Pinpoint the cell where the given text exists, returning its [X, Y] midpoint coordinate. 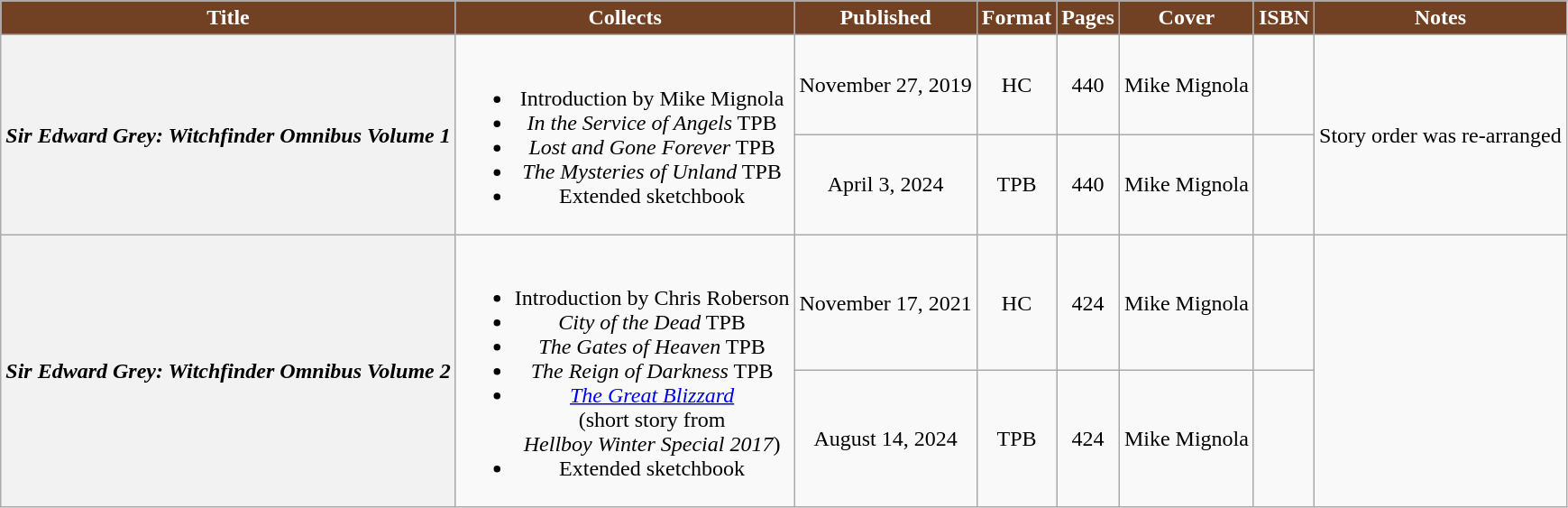
Pages [1088, 18]
November 17, 2021 [885, 303]
ISBN [1284, 18]
Collects [625, 18]
April 3, 2024 [885, 184]
Notes [1441, 18]
Sir Edward Grey: Witchfinder Omnibus Volume 2 [228, 371]
Published [885, 18]
Title [228, 18]
Introduction by Mike MignolaIn the Service of Angels TPBLost and Gone Forever TPBThe Mysteries of Unland TPBExtended sketchbook [625, 135]
Cover [1187, 18]
Sir Edward Grey: Witchfinder Omnibus Volume 1 [228, 135]
Format [1016, 18]
Story order was re-arranged [1441, 135]
November 27, 2019 [885, 85]
August 14, 2024 [885, 439]
